Scan for the cell matching the given text and deliver its (x, y) coordinate at center. 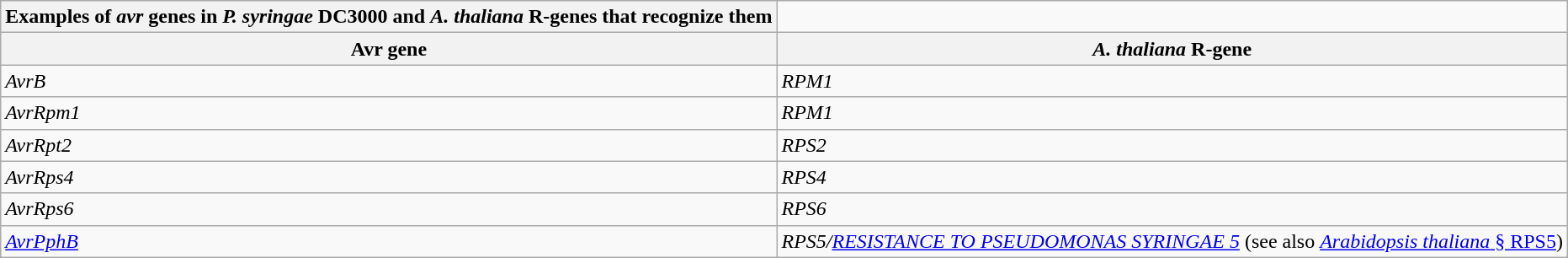
AvrRps6 (389, 209)
AvrB (389, 81)
AvrRpm1 (389, 113)
RPS6 (1172, 209)
AvrRps4 (389, 177)
Avr gene (389, 49)
Examples of avr genes in P. syringae DC3000 and A. thaliana R-genes that recognize them (389, 17)
A. thaliana R-gene (1172, 49)
RPS5/RESISTANCE TO PSEUDOMONAS SYRINGAE 5 (see also Arabidopsis thaliana § RPS5) (1172, 241)
RPS2 (1172, 145)
AvrRpt2 (389, 145)
AvrPphB (389, 241)
RPS4 (1172, 177)
